Determine the [x, y] coordinate at the center of the cell enclosing the given text.  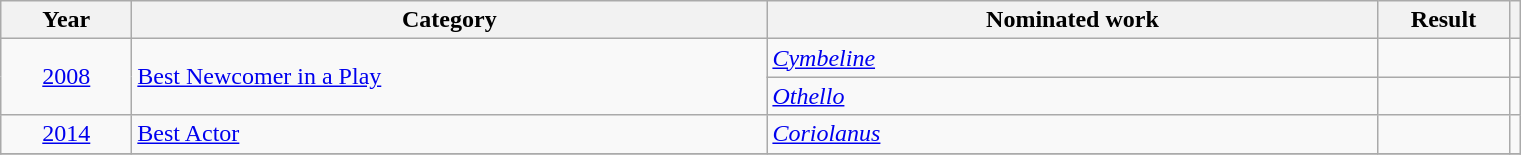
Category [450, 20]
Othello [1072, 96]
Nominated work [1072, 20]
2014 [66, 134]
Best Actor [450, 134]
2008 [66, 77]
Best Newcomer in a Play [450, 77]
Year [66, 20]
Coriolanus [1072, 134]
Cymbeline [1072, 58]
Result [1444, 20]
